Pinpoint the cell where the given text exists, returning its [X, Y] midpoint coordinate. 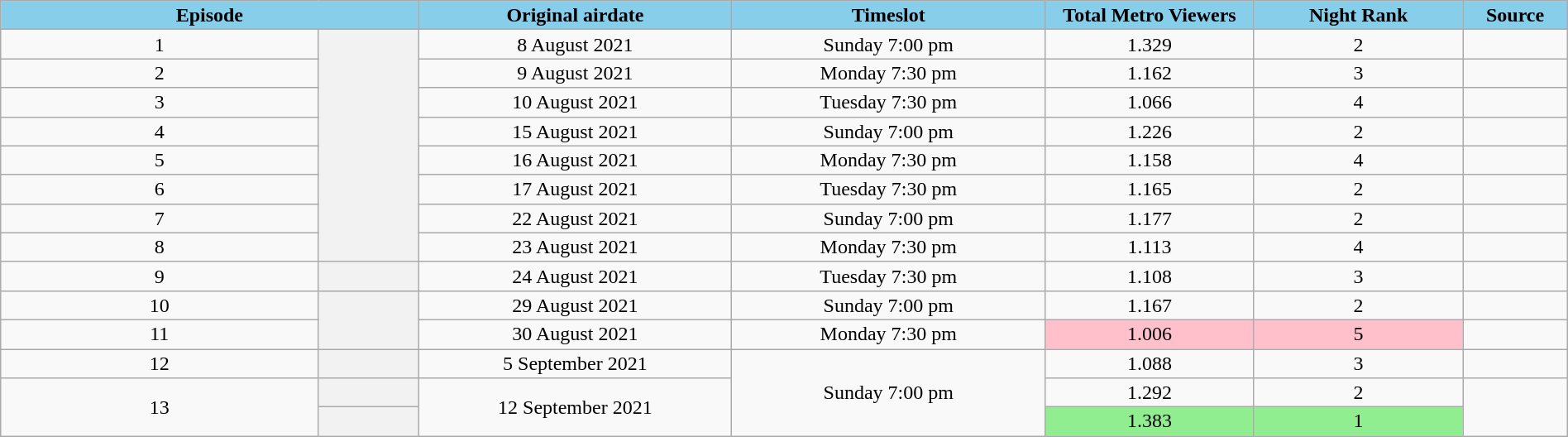
15 August 2021 [576, 131]
8 [160, 247]
23 August 2021 [576, 247]
1.158 [1150, 161]
29 August 2021 [576, 305]
17 August 2021 [576, 189]
1.113 [1150, 247]
1.006 [1150, 334]
11 [160, 334]
1.292 [1150, 392]
1.162 [1150, 73]
9 August 2021 [576, 73]
1.383 [1150, 422]
30 August 2021 [576, 334]
12 September 2021 [576, 407]
1.329 [1150, 45]
13 [160, 407]
10 [160, 305]
Original airdate [576, 15]
Source [1515, 15]
12 [160, 364]
9 [160, 276]
Night Rank [1358, 15]
24 August 2021 [576, 276]
7 [160, 218]
1.088 [1150, 364]
1.108 [1150, 276]
1.165 [1150, 189]
1.066 [1150, 103]
1.226 [1150, 131]
5 September 2021 [576, 364]
16 August 2021 [576, 161]
Timeslot [888, 15]
Total Metro Viewers [1150, 15]
22 August 2021 [576, 218]
1.167 [1150, 305]
Episode [210, 15]
10 August 2021 [576, 103]
8 August 2021 [576, 45]
1.177 [1150, 218]
6 [160, 189]
